From the cell containing the given text, extract its center point as (x, y) coordinate. 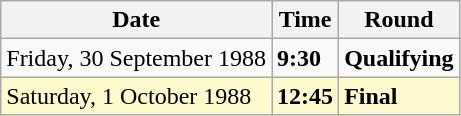
Date (136, 20)
Qualifying (399, 58)
Friday, 30 September 1988 (136, 58)
Final (399, 96)
Saturday, 1 October 1988 (136, 96)
Round (399, 20)
Time (306, 20)
9:30 (306, 58)
12:45 (306, 96)
